For the text-containing cell, return its midpoint in (X, Y) coordinate format. 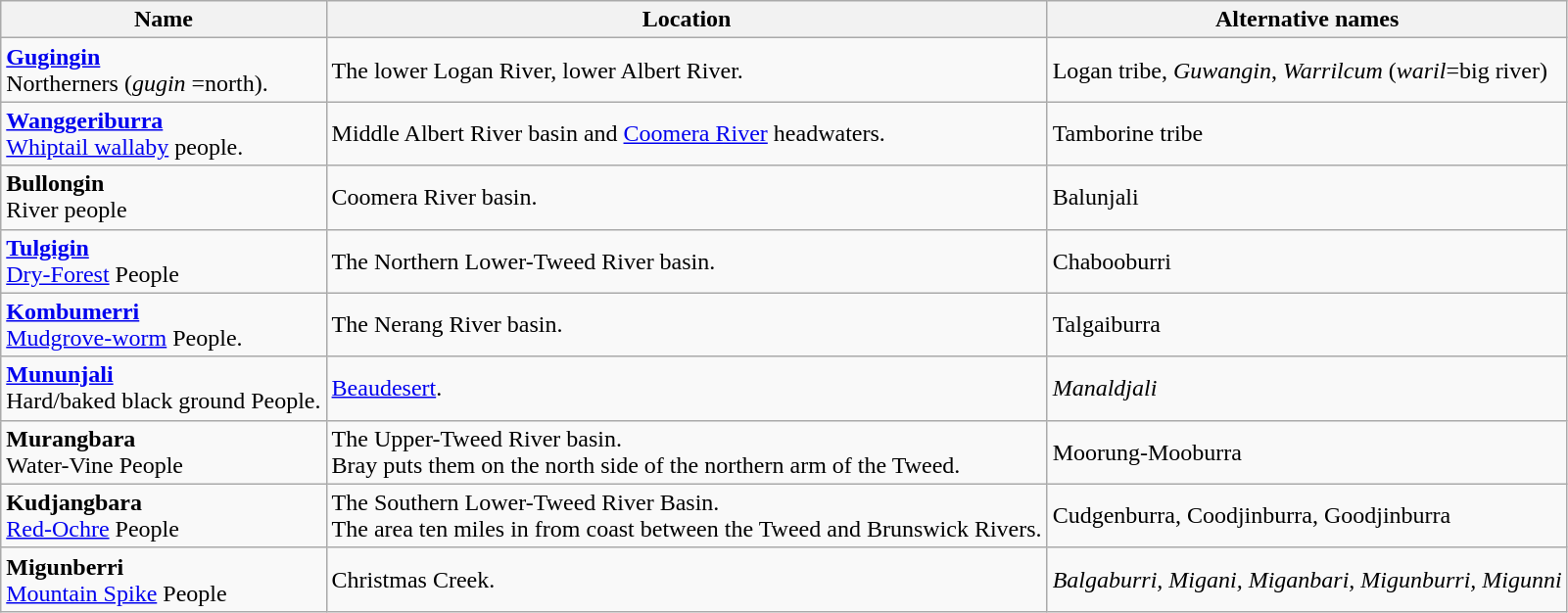
KudjangbaraRed-Ochre People (164, 515)
The Northern Lower-Tweed River basin. (687, 260)
Logan tribe, Guwangin, Warrilcum (waril=big river) (1307, 71)
Coomera River basin. (687, 198)
Cudgenburra, Coodjinburra, Goodjinburra (1307, 515)
GuginginNortherners (gugin =north). (164, 71)
Balgaburri, Migani, Miganbari, Migunburri, Migunni (1307, 580)
Location (687, 20)
KombumerriMudgrove-worm People. (164, 325)
Beaudesert. (687, 388)
WanggeriburraWhiptail wallaby people. (164, 133)
MurangbaraWater-Vine People (164, 452)
The Upper-Tweed River basin.Bray puts them on the north side of the northern arm of the Tweed. (687, 452)
TulgiginDry-Forest People (164, 260)
BullonginRiver people (164, 198)
Manaldjali (1307, 388)
Alternative names (1307, 20)
The Nerang River basin. (687, 325)
MununjaliHard/baked black ground People. (164, 388)
Chabooburri (1307, 260)
MigunberriMountain Spike People (164, 580)
Christmas Creek. (687, 580)
Name (164, 20)
Balunjali (1307, 198)
Tamborine tribe (1307, 133)
The lower Logan River, lower Albert River. (687, 71)
Moorung-Mooburra (1307, 452)
Middle Albert River basin and Coomera River headwaters. (687, 133)
Talgaiburra (1307, 325)
The Southern Lower-Tweed River Basin.The area ten miles in from coast between the Tweed and Brunswick Rivers. (687, 515)
